Provide the (x, y) coordinate of the cell's center where the given text is located.  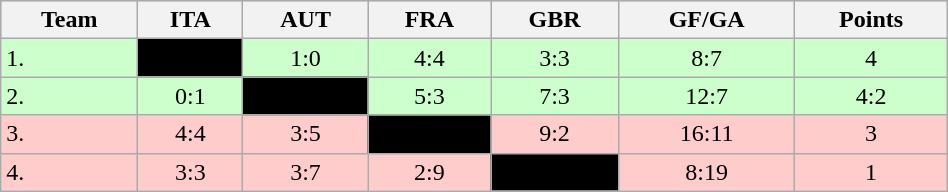
9:2 (555, 134)
FRA (429, 20)
AUT (306, 20)
7:3 (555, 96)
3. (70, 134)
Team (70, 20)
3:7 (306, 172)
GBR (555, 20)
1 (871, 172)
16:11 (706, 134)
5:3 (429, 96)
12:7 (706, 96)
4. (70, 172)
1. (70, 58)
4 (871, 58)
Points (871, 20)
0:1 (190, 96)
8:7 (706, 58)
ITA (190, 20)
1:0 (306, 58)
2:9 (429, 172)
2. (70, 96)
GF/GA (706, 20)
3:5 (306, 134)
3 (871, 134)
8:19 (706, 172)
4:2 (871, 96)
